Detect which cell encompasses the target text, then output its (X, Y) center coordinate. 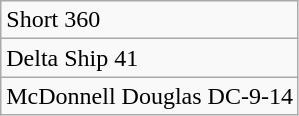
McDonnell Douglas DC-9-14 (150, 96)
Delta Ship 41 (150, 58)
Short 360 (150, 20)
